Find where the given text appears and provide that cell's center as [x, y] coordinate. 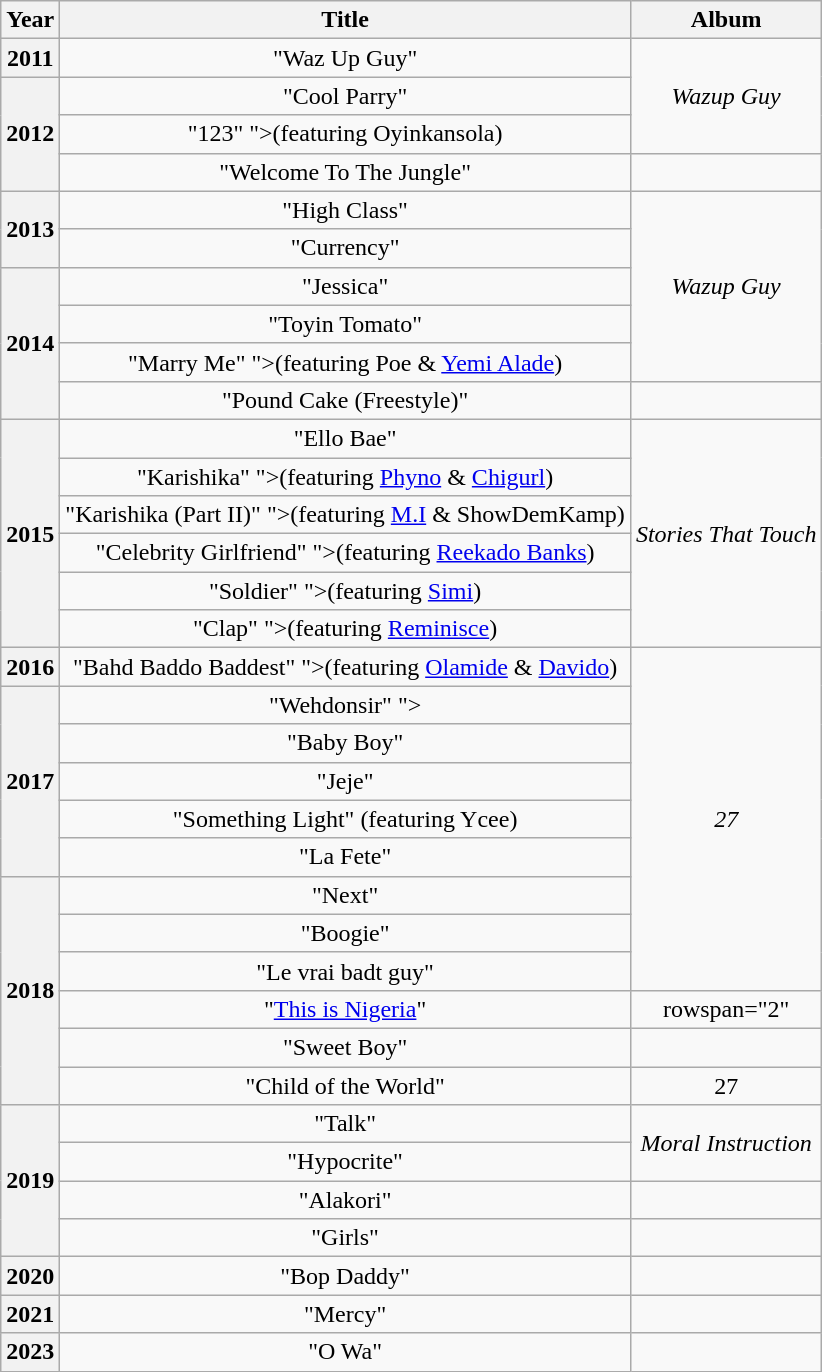
"Welcome To The Jungle" [346, 172]
"Celebrity Girlfriend" ">(featuring Reekado Banks) [346, 553]
"Bahd Baddo Baddest" ">(featuring Olamide & Davido) [346, 667]
"La Fete" [346, 857]
"Marry Me" ">(featuring Poe & Yemi Alade) [346, 362]
"Jeje" [346, 781]
"123" ">(featuring Oyinkansola) [346, 134]
Moral Instruction [726, 1143]
"High Class" [346, 210]
2018 [30, 990]
"Currency" [346, 248]
"Mercy" [346, 1314]
Album [726, 20]
"Sweet Boy" [346, 1047]
2020 [30, 1276]
"Child of the World" [346, 1085]
2021 [30, 1314]
Title [346, 20]
"Talk" [346, 1124]
"Karishika" ">(featuring Phyno & Chigurl) [346, 477]
"Next" [346, 895]
2014 [30, 343]
2023 [30, 1352]
2019 [30, 1181]
"Girls" [346, 1238]
"Ello Bae" [346, 438]
"Clap" ">(featuring Reminisce) [346, 629]
"Le vrai badt guy" [346, 971]
"Boogie" [346, 933]
"Baby Boy" [346, 743]
2016 [30, 667]
rowspan="2" [726, 1009]
"Cool Parry" [346, 96]
"Alakori" [346, 1200]
"This is Nigeria" [346, 1009]
2011 [30, 58]
2015 [30, 533]
"Toyin Tomato" [346, 324]
2017 [30, 781]
"O Wa" [346, 1352]
"Wehdonsir" "> [346, 705]
"Jessica" [346, 286]
"Hypocrite" [346, 1162]
Year [30, 20]
"Something Light" (featuring Ycee) [346, 819]
"Soldier" ">(featuring Simi) [346, 591]
Stories That Touch [726, 533]
"Bop Daddy" [346, 1276]
"Waz Up Guy" [346, 58]
"Karishika (Part II)" ">(featuring M.I & ShowDemKamp) [346, 515]
"Pound Cake (Freestyle)" [346, 400]
2012 [30, 134]
2013 [30, 229]
